Return [X, Y] of the center of cell containing provided text 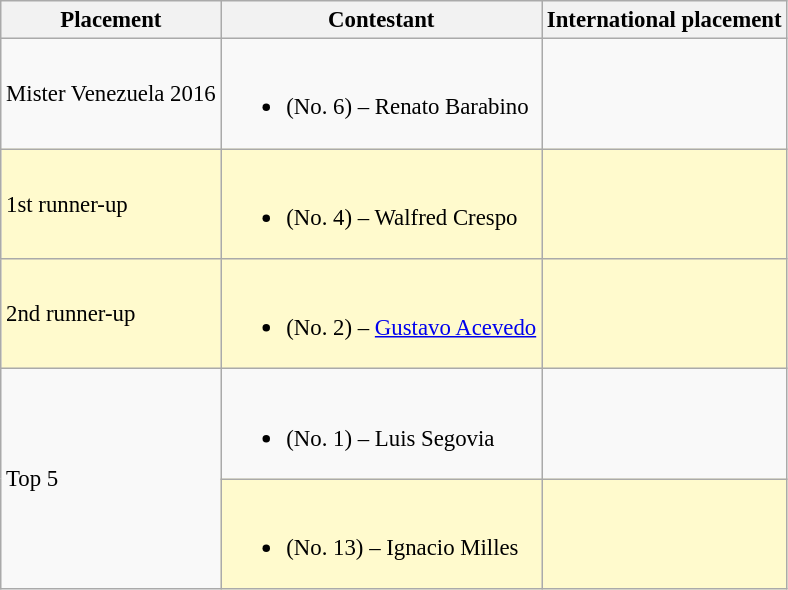
Placement [111, 20]
(No. 1) – Luis Segovia [382, 424]
(No. 6) – Renato Barabino [382, 94]
(No. 2) – Gustavo Acevedo [382, 314]
Top 5 [111, 479]
2nd runner-up [111, 314]
International placement [664, 20]
Mister Venezuela 2016 [111, 94]
Contestant [382, 20]
(No. 13) – Ignacio Milles [382, 534]
1st runner-up [111, 204]
(No. 4) – Walfred Crespo [382, 204]
